Determine the [x, y] coordinate at the center of the cell enclosing the given text.  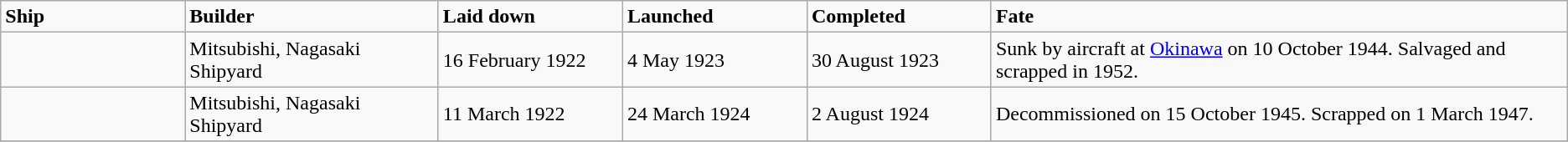
2 August 1924 [899, 114]
Launched [714, 17]
16 February 1922 [530, 60]
Completed [899, 17]
Decommissioned on 15 October 1945. Scrapped on 1 March 1947. [1279, 114]
4 May 1923 [714, 60]
Fate [1279, 17]
30 August 1923 [899, 60]
Builder [312, 17]
11 March 1922 [530, 114]
24 March 1924 [714, 114]
Laid down [530, 17]
Sunk by aircraft at Okinawa on 10 October 1944. Salvaged and scrapped in 1952. [1279, 60]
Ship [93, 17]
